Output the (x, y) coordinate of the center of the cell containing the given text.  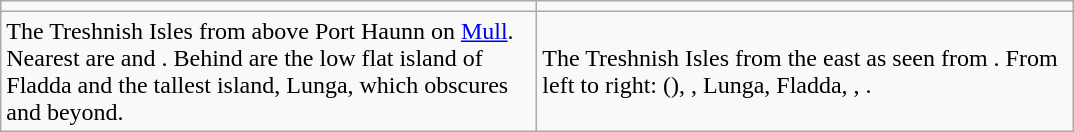
The Treshnish Isles from the east as seen from . From left to right: (), , Lunga, Fladda, , . (805, 72)
